Search for the cell housing the specified text and yield its [X, Y] center coordinate. 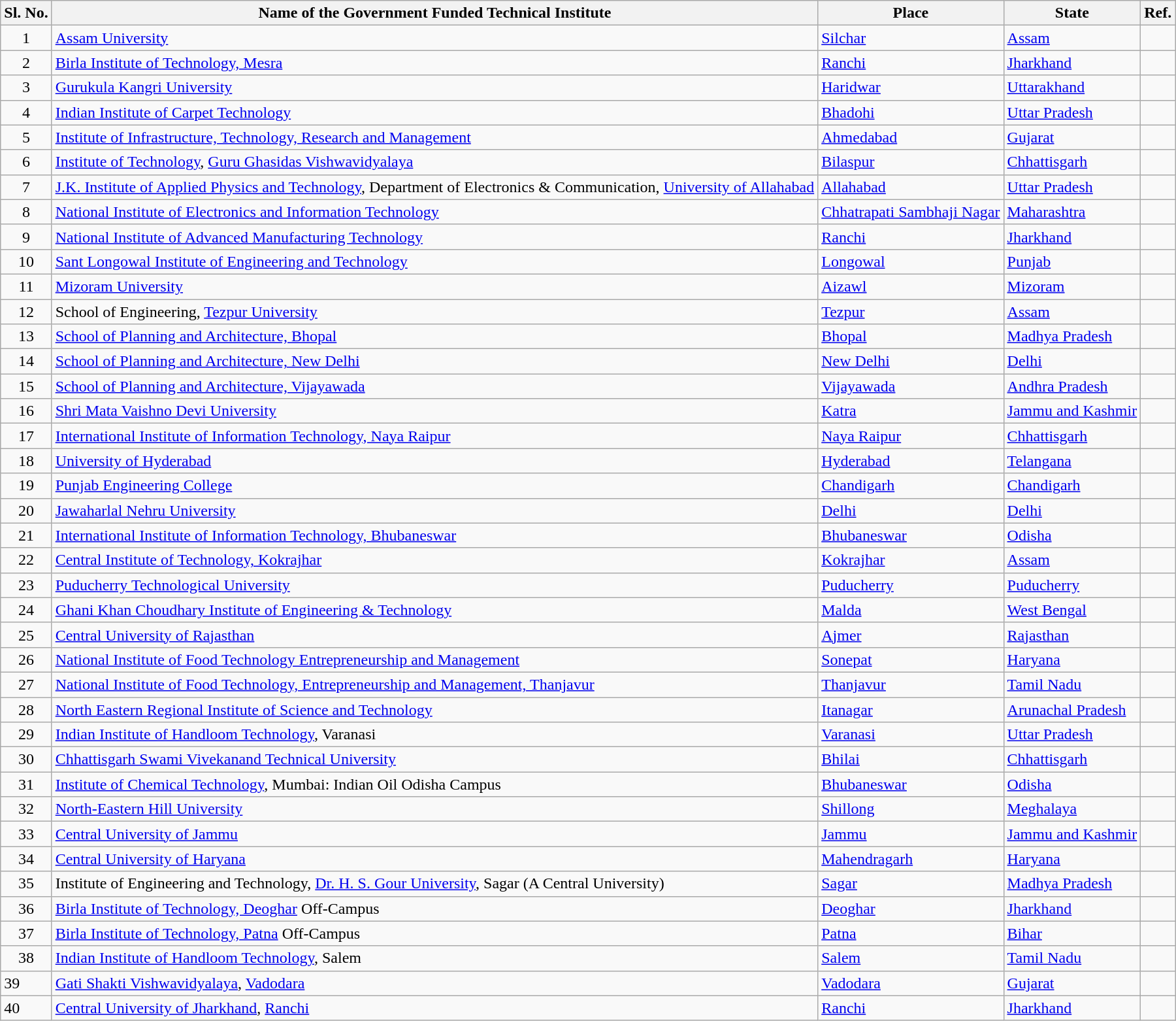
10 [26, 261]
Vijayawada [911, 386]
1 [26, 38]
Arunachal Pradesh [1072, 709]
Aizawl [911, 286]
Kokrajhar [911, 560]
31 [26, 784]
3 [26, 88]
West Bengal [1072, 610]
Ahmedabad [911, 137]
Shillong [911, 809]
18 [26, 461]
12 [26, 312]
International Institute of Information Technology, Naya Raipur [435, 436]
36 [26, 909]
6 [26, 162]
Longowal [911, 261]
Telangana [1072, 461]
Assam University [435, 38]
38 [26, 958]
Maharashtra [1072, 212]
Salem [911, 958]
Allahabad [911, 187]
Punjab [1072, 261]
National Institute of Food Technology Entrepreneurship and Management [435, 660]
Mizoram [1072, 286]
25 [26, 635]
Bhilai [911, 760]
Institute of Technology, Guru Ghasidas Vishwavidyalaya [435, 162]
Jawaharlal Nehru University [435, 510]
4 [26, 112]
School of Planning and Architecture, Vijayawada [435, 386]
23 [26, 585]
Meghalaya [1072, 809]
37 [26, 933]
National Institute of Electronics and Information Technology [435, 212]
Ref. [1158, 13]
Vadodara [911, 983]
24 [26, 610]
34 [26, 859]
Itanagar [911, 709]
Central University of Haryana [435, 859]
Shri Mata Vaishno Devi University [435, 411]
School of Planning and Architecture, New Delhi [435, 361]
Mizoram University [435, 286]
28 [26, 709]
Central Institute of Technology, Kokrajhar [435, 560]
Sant Longowal Institute of Engineering and Technology [435, 261]
International Institute of Information Technology, Bhubaneswar [435, 535]
29 [26, 735]
North Eastern Regional Institute of Science and Technology [435, 709]
School of Planning and Architecture, Bhopal [435, 337]
Place [911, 13]
21 [26, 535]
Tezpur [911, 312]
Mahendragarh [911, 859]
32 [26, 809]
8 [26, 212]
Deoghar [911, 909]
School of Engineering, Tezpur University [435, 312]
Varanasi [911, 735]
16 [26, 411]
15 [26, 386]
Sl. No. [26, 13]
Jammu [911, 834]
Malda [911, 610]
Patna [911, 933]
Andhra Pradesh [1072, 386]
Gurukula Kangri University [435, 88]
11 [26, 286]
Birla Institute of Technology, Patna Off-Campus [435, 933]
Rajasthan [1072, 635]
5 [26, 137]
Puducherry Technological University [435, 585]
Indian Institute of Carpet Technology [435, 112]
Katra [911, 411]
2 [26, 63]
Chhatrapati Sambhaji Nagar [911, 212]
Central University of Jammu [435, 834]
33 [26, 834]
Institute of Chemical Technology, Mumbai: Indian Oil Odisha Campus [435, 784]
North-Eastern Hill University [435, 809]
35 [26, 884]
Ajmer [911, 635]
Institute of Infrastructure, Technology, Research and Management [435, 137]
Haridwar [911, 88]
Birla Institute of Technology, Deoghar Off-Campus [435, 909]
7 [26, 187]
University of Hyderabad [435, 461]
Gati Shakti Vishwavidyalaya, Vadodara [435, 983]
20 [26, 510]
13 [26, 337]
30 [26, 760]
39 [26, 983]
J.K. Institute of Applied Physics and Technology, Department of Electronics & Communication, University of Allahabad [435, 187]
Sonepat [911, 660]
17 [26, 436]
Indian Institute of Handloom Technology, Varanasi [435, 735]
National Institute of Food Technology, Entrepreneurship and Management, Thanjavur [435, 684]
Naya Raipur [911, 436]
Ghani Khan Choudhary Institute of Engineering & Technology [435, 610]
40 [26, 1008]
Thanjavur [911, 684]
22 [26, 560]
Central University of Jharkhand, Ranchi [435, 1008]
Indian Institute of Handloom Technology, Salem [435, 958]
New Delhi [911, 361]
Bihar [1072, 933]
Bhopal [911, 337]
Bhadohi [911, 112]
Name of the Government Funded Technical Institute [435, 13]
19 [26, 486]
National Institute of Advanced Manufacturing Technology [435, 237]
27 [26, 684]
Hyderabad [911, 461]
Chhattisgarh Swami Vivekanand Technical University [435, 760]
Uttarakhand [1072, 88]
Institute of Engineering and Technology, Dr. H. S. Gour University, Sagar (A Central University) [435, 884]
Central University of Rajasthan [435, 635]
Birla Institute of Technology, Mesra [435, 63]
State [1072, 13]
9 [26, 237]
14 [26, 361]
Bilaspur [911, 162]
26 [26, 660]
Sagar [911, 884]
Punjab Engineering College [435, 486]
Silchar [911, 38]
